Pinpoint the cell where the given text exists, returning its (X, Y) midpoint coordinate. 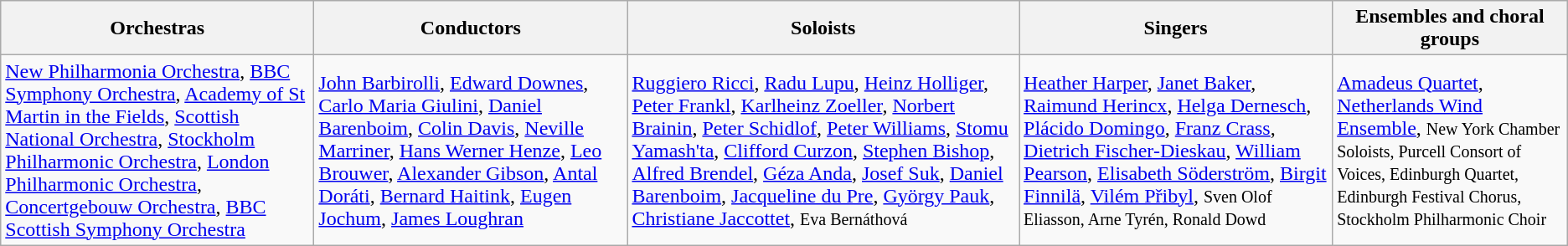
Ensembles and choral groups (1451, 28)
Singers (1176, 28)
Conductors (471, 28)
Orchestras (157, 28)
Soloists (823, 28)
